Extract the [x, y] coordinate from the center of the cell holding the provided text.  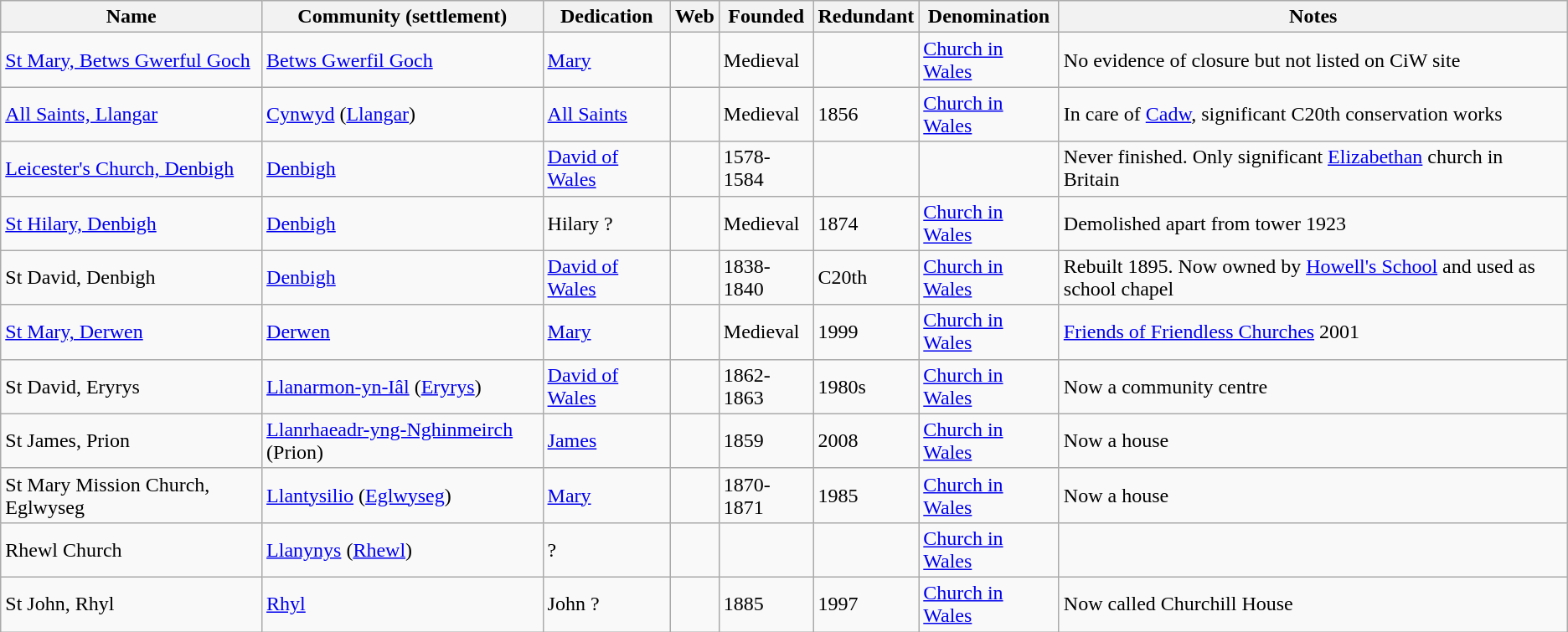
Betws Gwerfil Goch [402, 60]
St John, Rhyl [132, 604]
Web [695, 17]
C20th [866, 278]
1997 [866, 604]
John ? [606, 604]
1862-1863 [766, 387]
Rebuilt 1895. Now owned by Howell's School and used as school chapel [1313, 278]
Redundant [866, 17]
St Mary Mission Church, Eglwyseg [132, 496]
All Saints, Llangar [132, 114]
Community (settlement) [402, 17]
Llanrhaeadr-yng-Nghinmeirch (Prion) [402, 440]
Rhyl [402, 604]
1985 [866, 496]
2008 [866, 440]
1838-1840 [766, 278]
Name [132, 17]
St Hilary, Denbigh [132, 223]
1859 [766, 440]
Hilary ? [606, 223]
1980s [866, 387]
Now a community centre [1313, 387]
1578-1584 [766, 169]
St David, Denbigh [132, 278]
All Saints [606, 114]
Friends of Friendless Churches 2001 [1313, 331]
Leicester's Church, Denbigh [132, 169]
Llantysilio (Eglwyseg) [402, 496]
? [606, 549]
St Mary, Derwen [132, 331]
Derwen [402, 331]
1885 [766, 604]
1999 [866, 331]
Never finished. Only significant Elizabethan church in Britain [1313, 169]
1874 [866, 223]
Denomination [989, 17]
Llanynys (Rhewl) [402, 549]
Llanarmon-yn-Iâl (Eryrys) [402, 387]
Dedication [606, 17]
1870-1871 [766, 496]
In care of Cadw, significant C20th conservation works [1313, 114]
St James, Prion [132, 440]
St David, Eryrys [132, 387]
Now called Churchill House [1313, 604]
St Mary, Betws Gwerful Goch [132, 60]
Notes [1313, 17]
James [606, 440]
Rhewl Church [132, 549]
Founded [766, 17]
Cynwyd (Llangar) [402, 114]
No evidence of closure but not listed on CiW site [1313, 60]
Demolished apart from tower 1923 [1313, 223]
1856 [866, 114]
